Capture the cell that displays the provided text and extract its [x, y] central coordinate. 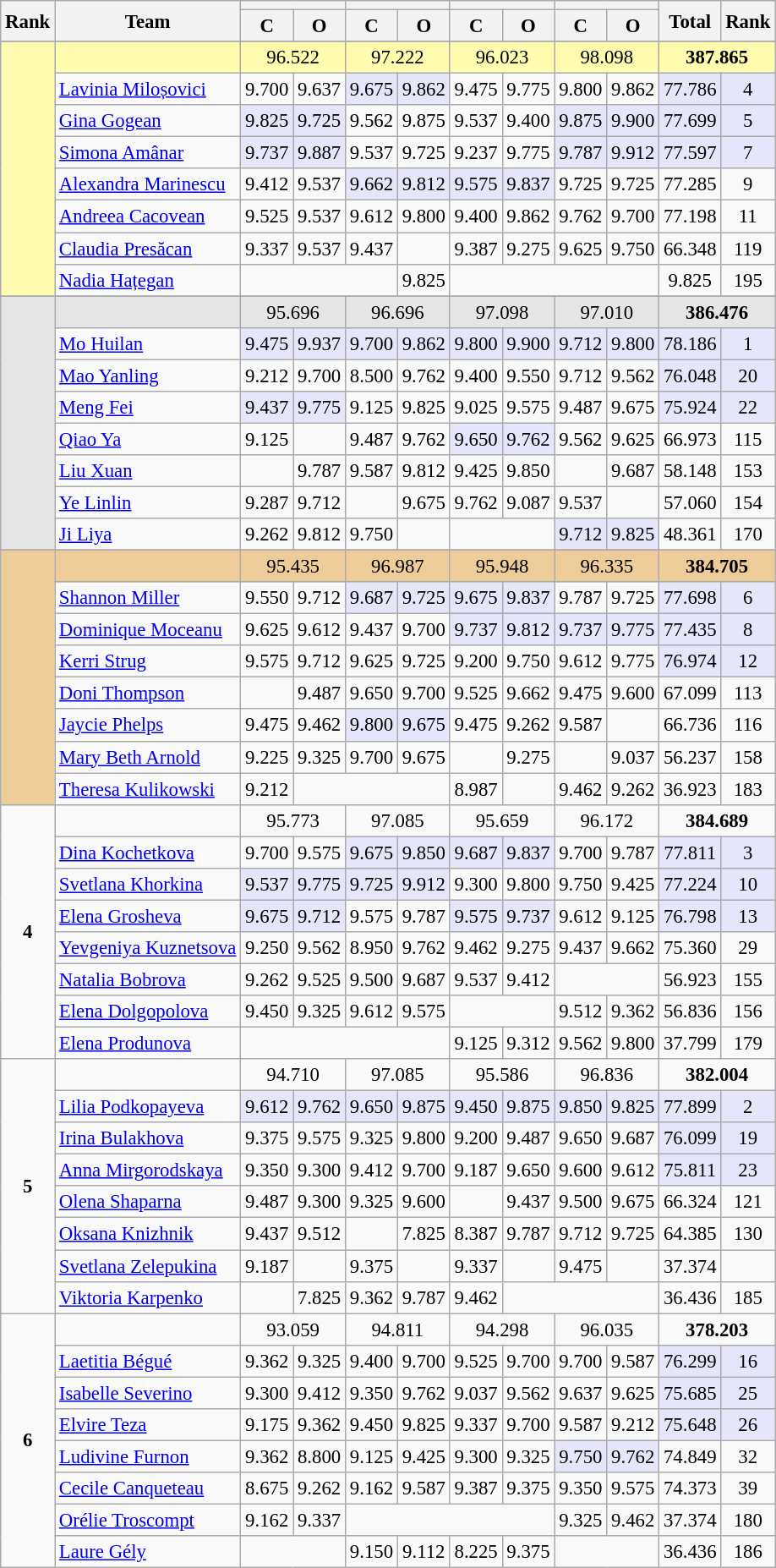
Anna Mirgorodskaya [148, 1171]
74.373 [690, 1489]
180 [748, 1520]
96.836 [607, 1075]
185 [748, 1297]
121 [748, 1202]
179 [748, 1044]
76.798 [690, 916]
Viktoria Karpenko [148, 1297]
195 [748, 280]
74.849 [690, 1456]
155 [748, 979]
96.522 [293, 58]
154 [748, 502]
Dina Kochetkova [148, 853]
Olena Shaparna [148, 1202]
96.035 [607, 1330]
9.225 [267, 757]
Ludivine Furnon [148, 1456]
Dominique Moceanu [148, 630]
98.098 [607, 58]
77.435 [690, 630]
8.950 [371, 948]
29 [748, 948]
9 [748, 185]
8 [748, 630]
7 [748, 153]
9.025 [476, 408]
67.099 [690, 694]
77.285 [690, 185]
23 [748, 1171]
9.087 [528, 502]
9.150 [371, 1552]
Ye Linlin [148, 502]
96.696 [397, 312]
9.112 [424, 1552]
64.385 [690, 1234]
36.923 [690, 789]
116 [748, 726]
384.689 [717, 820]
95.586 [502, 1075]
Isabelle Severino [148, 1393]
8.387 [476, 1234]
186 [748, 1552]
Lavinia Miloșovici [148, 90]
Elena Grosheva [148, 916]
158 [748, 757]
Ji Liya [148, 535]
16 [748, 1361]
153 [748, 471]
76.299 [690, 1361]
Shannon Miller [148, 598]
3 [748, 853]
96.335 [607, 567]
170 [748, 535]
66.348 [690, 249]
Oksana Knizhnik [148, 1234]
94.298 [502, 1330]
Nadia Hațegan [148, 280]
Svetlana Zelepukina [148, 1266]
96.987 [397, 567]
382.004 [717, 1075]
19 [748, 1138]
9.887 [320, 153]
96.172 [607, 820]
13 [748, 916]
Kerri Strug [148, 661]
58.148 [690, 471]
1 [748, 343]
25 [748, 1393]
77.699 [690, 121]
9.312 [528, 1044]
75.685 [690, 1393]
95.659 [502, 820]
94.811 [397, 1330]
39 [748, 1489]
Jaycie Phelps [148, 726]
32 [748, 1456]
75.360 [690, 948]
48.361 [690, 535]
Mao Yanling [148, 376]
56.237 [690, 757]
9.287 [267, 502]
57.060 [690, 502]
Claudia Presăcan [148, 249]
97.098 [502, 312]
8.500 [371, 376]
Theresa Kulikowski [148, 789]
119 [748, 249]
Cecile Canqueteau [148, 1489]
386.476 [717, 312]
76.974 [690, 661]
77.811 [690, 853]
77.899 [690, 1107]
Alexandra Marinescu [148, 185]
Meng Fei [148, 408]
Team [148, 21]
Mary Beth Arnold [148, 757]
56.923 [690, 979]
37.799 [690, 1044]
Simona Amânar [148, 153]
75.811 [690, 1171]
Natalia Bobrova [148, 979]
56.836 [690, 1012]
8.225 [476, 1552]
2 [748, 1107]
10 [748, 885]
Andreea Cacovean [148, 217]
96.023 [502, 58]
22 [748, 408]
Mo Huilan [148, 343]
9.237 [476, 153]
Lilia Podkopayeva [148, 1107]
75.924 [690, 408]
9.250 [267, 948]
Elena Dolgopolova [148, 1012]
Liu Xuan [148, 471]
93.059 [293, 1330]
76.048 [690, 376]
115 [748, 439]
Doni Thompson [148, 694]
378.203 [717, 1330]
Irina Bulakhova [148, 1138]
113 [748, 694]
9.937 [320, 343]
Svetlana Khorkina [148, 885]
9.175 [267, 1425]
156 [748, 1012]
77.698 [690, 598]
12 [748, 661]
78.186 [690, 343]
97.010 [607, 312]
97.222 [397, 58]
94.710 [293, 1075]
95.435 [293, 567]
20 [748, 376]
Laure Gély [148, 1552]
8.800 [320, 1456]
77.597 [690, 153]
387.865 [717, 58]
183 [748, 789]
75.648 [690, 1425]
Yevgeniya Kuznetsova [148, 948]
Gina Gogean [148, 121]
95.948 [502, 567]
76.099 [690, 1138]
Elvire Teza [148, 1425]
26 [748, 1425]
95.696 [293, 312]
Orélie Troscompt [148, 1520]
95.773 [293, 820]
77.786 [690, 90]
77.198 [690, 217]
384.705 [717, 567]
11 [748, 217]
Qiao Ya [148, 439]
66.324 [690, 1202]
8.987 [476, 789]
77.224 [690, 885]
66.736 [690, 726]
130 [748, 1234]
66.973 [690, 439]
Laetitia Bégué [148, 1361]
8.675 [267, 1489]
Total [690, 21]
Elena Produnova [148, 1044]
